Search for the cell housing the specified text and yield its [X, Y] center coordinate. 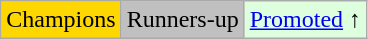
Runners-up [182, 20]
Promoted ↑ [305, 20]
Champions [61, 20]
